Determine the (X, Y) coordinate at the center of the cell enclosing the given text.  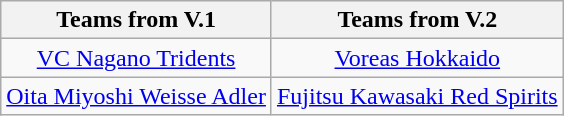
Teams from V.2 (417, 20)
Voreas Hokkaido (417, 58)
Oita Miyoshi Weisse Adler (136, 96)
VC Nagano Tridents (136, 58)
Teams from V.1 (136, 20)
Fujitsu Kawasaki Red Spirits (417, 96)
